From the cell containing the given text, extract its center point as [x, y] coordinate. 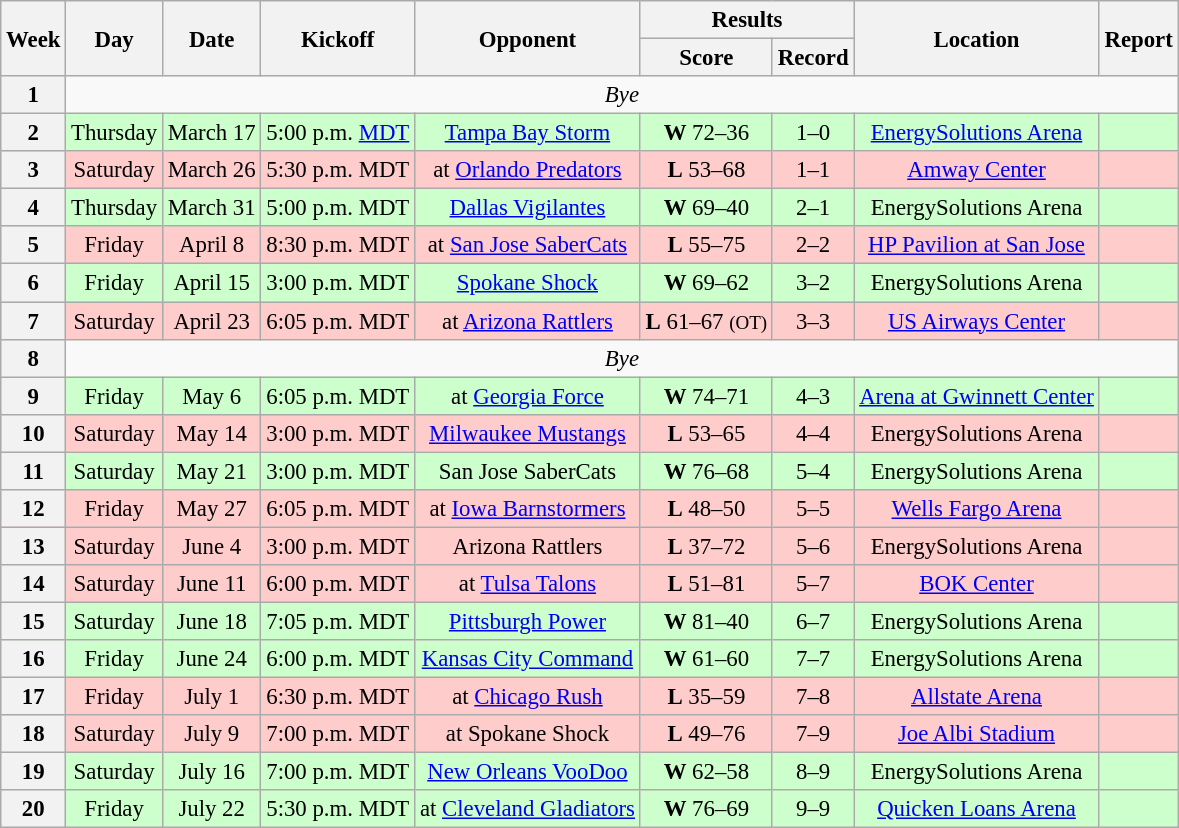
at Cleveland Gladiators [528, 809]
16 [34, 659]
Day [114, 38]
1–0 [812, 133]
March 31 [212, 208]
Opponent [528, 38]
9–9 [812, 809]
W 61–60 [706, 659]
April 23 [212, 321]
20 [34, 809]
15 [34, 621]
1 [34, 95]
Week [34, 38]
Score [706, 58]
Arena at Gwinnett Center [976, 396]
7–9 [812, 734]
L 53–65 [706, 433]
US Airways Center [976, 321]
5–4 [812, 471]
5–5 [812, 509]
May 6 [212, 396]
3–3 [812, 321]
at San Jose SaberCats [528, 245]
April 15 [212, 283]
W 62–58 [706, 772]
Kickoff [338, 38]
at Iowa Barnstormers [528, 509]
4–3 [812, 396]
7–7 [812, 659]
L 37–72 [706, 546]
W 76–68 [706, 471]
Record [812, 58]
July 1 [212, 697]
Kansas City Command [528, 659]
14 [34, 584]
Milwaukee Mustangs [528, 433]
5–6 [812, 546]
W 74–71 [706, 396]
18 [34, 734]
3–2 [812, 283]
4–4 [812, 433]
Joe Albi Stadium [976, 734]
April 8 [212, 245]
at Arizona Rattlers [528, 321]
4 [34, 208]
Location [976, 38]
L 51–81 [706, 584]
19 [34, 772]
July 16 [212, 772]
Wells Fargo Arena [976, 509]
L 35–59 [706, 697]
11 [34, 471]
at Orlando Predators [528, 170]
July 22 [212, 809]
W 72–36 [706, 133]
May 14 [212, 433]
7:05 p.m. MDT [338, 621]
8–9 [812, 772]
Pittsburgh Power [528, 621]
June 18 [212, 621]
2–2 [812, 245]
Dallas Vigilantes [528, 208]
L 48–50 [706, 509]
BOK Center [976, 584]
Arizona Rattlers [528, 546]
July 9 [212, 734]
June 4 [212, 546]
3 [34, 170]
at Spokane Shock [528, 734]
Tampa Bay Storm [528, 133]
March 26 [212, 170]
Report [1138, 38]
L 61–67 (OT) [706, 321]
13 [34, 546]
Quicken Loans Arena [976, 809]
L 53–68 [706, 170]
12 [34, 509]
9 [34, 396]
8 [34, 358]
Spokane Shock [528, 283]
June 24 [212, 659]
W 69–40 [706, 208]
New Orleans VooDoo [528, 772]
2 [34, 133]
2–1 [812, 208]
L 55–75 [706, 245]
June 11 [212, 584]
6 [34, 283]
Date [212, 38]
May 27 [212, 509]
San Jose SaberCats [528, 471]
Results [747, 20]
W 76–69 [706, 809]
10 [34, 433]
May 21 [212, 471]
HP Pavilion at San Jose [976, 245]
8:30 p.m. MDT [338, 245]
5–7 [812, 584]
W 69–62 [706, 283]
7–8 [812, 697]
6:30 p.m. MDT [338, 697]
1–1 [812, 170]
L 49–76 [706, 734]
at Georgia Force [528, 396]
5 [34, 245]
at Chicago Rush [528, 697]
at Tulsa Talons [528, 584]
W 81–40 [706, 621]
6–7 [812, 621]
Allstate Arena [976, 697]
March 17 [212, 133]
17 [34, 697]
7 [34, 321]
Amway Center [976, 170]
